Return the [X, Y] coordinate for the center point of the cell that contains the specified text.  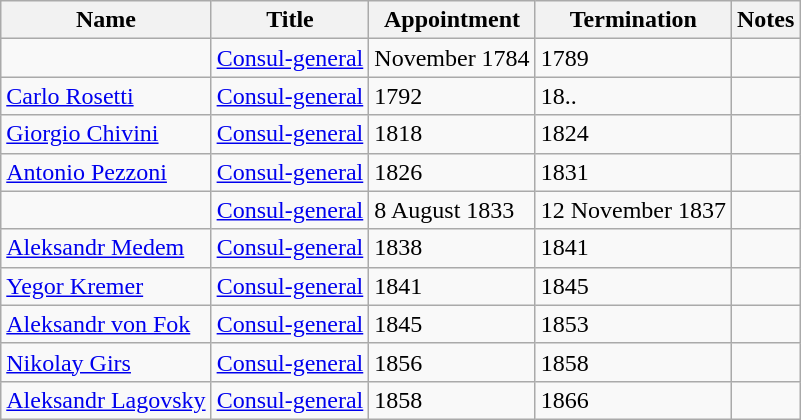
1856 [452, 362]
Aleksandr Medem [106, 248]
Aleksandr von Fok [106, 324]
12 November 1837 [633, 210]
Name [106, 20]
Notes [766, 20]
1838 [452, 248]
1789 [633, 58]
Antonio Pezzoni [106, 172]
18.. [633, 96]
Yegor Kremer [106, 286]
1824 [633, 134]
1866 [633, 400]
1826 [452, 172]
1818 [452, 134]
1792 [452, 96]
8 August 1833 [452, 210]
1853 [633, 324]
Giorgio Chivini [106, 134]
Appointment [452, 20]
Aleksandr Lagovsky [106, 400]
Nikolay Girs [106, 362]
Termination [633, 20]
November 1784 [452, 58]
1831 [633, 172]
Title [290, 20]
Carlo Rosetti [106, 96]
